Return the (x, y) coordinate for the center point of the cell that contains the specified text.  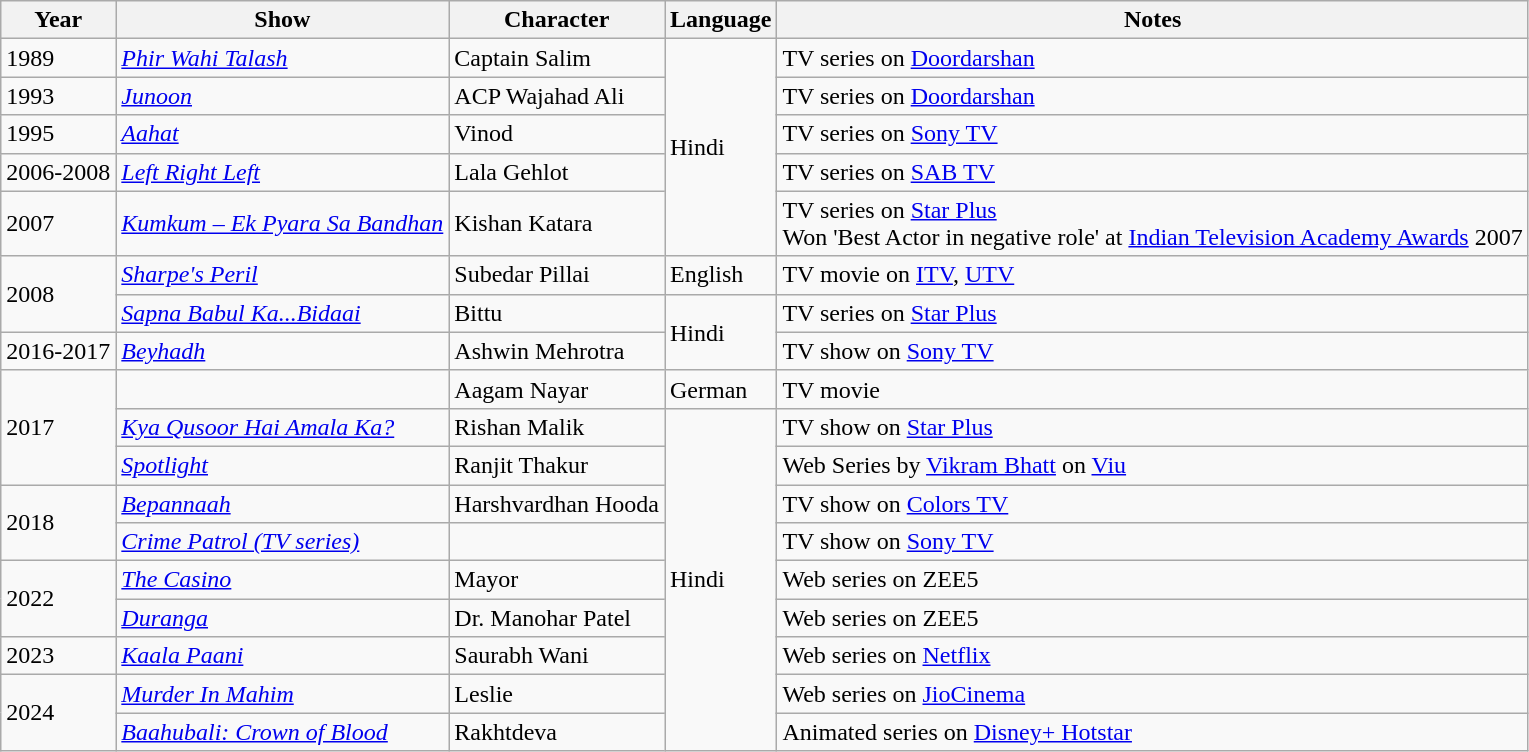
Phir Wahi Talash (282, 58)
TV series on Star Plus (1152, 313)
2018 (58, 522)
Lala Gehlot (557, 172)
Bittu (557, 313)
Bepannaah (282, 503)
2024 (58, 713)
Murder In Mahim (282, 694)
Aagam Nayar (557, 389)
Ranjit Thakur (557, 465)
TV show on Colors TV (1152, 503)
Kishan Katara (557, 224)
Web series on Netflix (1152, 656)
TV series on Sony TV (1152, 134)
TV series on SAB TV (1152, 172)
TV movie (1152, 389)
Saurabh Wani (557, 656)
2008 (58, 294)
Harshvardhan Hooda (557, 503)
Crime Patrol (TV series) (282, 542)
1993 (58, 96)
2016-2017 (58, 351)
Kya Qusoor Hai Amala Ka? (282, 427)
2006-2008 (58, 172)
Kaala Paani (282, 656)
The Casino (282, 580)
Rakhtdeva (557, 732)
2022 (58, 599)
1995 (58, 134)
Captain Salim (557, 58)
Baahubali: Crown of Blood (282, 732)
Year (58, 20)
Sharpe's Peril (282, 275)
Junoon (282, 96)
Vinod (557, 134)
Character (557, 20)
German (720, 389)
Show (282, 20)
Notes (1152, 20)
Sapna Babul Ka...Bidaai (282, 313)
2017 (58, 427)
Rishan Malik (557, 427)
Spotlight (282, 465)
Beyhadh (282, 351)
Kumkum – Ek Pyara Sa Bandhan (282, 224)
English (720, 275)
2007 (58, 224)
TV show on Star Plus (1152, 427)
Mayor (557, 580)
Language (720, 20)
Web Series by Vikram Bhatt on Viu (1152, 465)
Dr. Manohar Patel (557, 618)
2023 (58, 656)
Aahat (282, 134)
Left Right Left (282, 172)
Web series on JioCinema (1152, 694)
ACP Wajahad Ali (557, 96)
Ashwin Mehrotra (557, 351)
Duranga (282, 618)
1989 (58, 58)
TV movie on ITV, UTV (1152, 275)
TV series on Star PlusWon 'Best Actor in negative role' at Indian Television Academy Awards 2007 (1152, 224)
Subedar Pillai (557, 275)
Leslie (557, 694)
Animated series on Disney+ Hotstar (1152, 732)
